Search for the cell housing the specified text and yield its (X, Y) center coordinate. 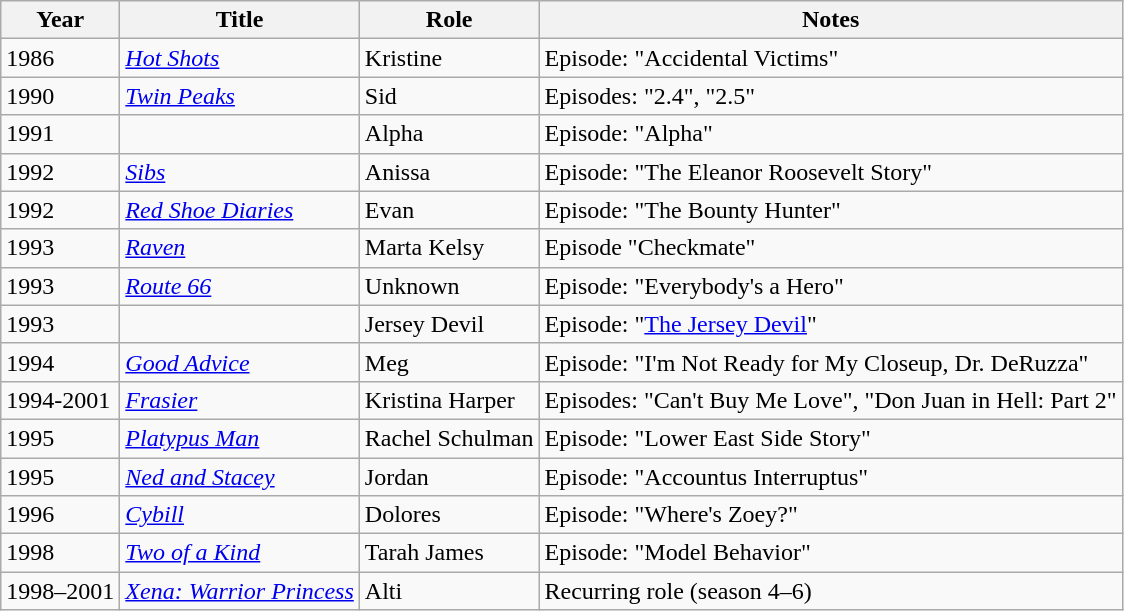
Marta Kelsy (449, 248)
Cybill (240, 515)
Route 66 (240, 286)
Sid (449, 96)
Alpha (449, 134)
Episode: "Accidental Victims" (830, 58)
Jordan (449, 477)
Episode: "Where's Zoey?" (830, 515)
Hot Shots (240, 58)
Episode: "Alpha" (830, 134)
Episode: "The Jersey Devil" (830, 324)
Frasier (240, 400)
Raven (240, 248)
1994-2001 (60, 400)
1990 (60, 96)
Xena: Warrior Princess (240, 591)
Platypus Man (240, 438)
Episode: "The Eleanor Roosevelt Story" (830, 172)
Notes (830, 20)
Episode: "Everybody's a Hero" (830, 286)
Year (60, 20)
Sibs (240, 172)
Meg (449, 362)
Episode: "Lower East Side Story" (830, 438)
1991 (60, 134)
Title (240, 20)
Ned and Stacey (240, 477)
1998 (60, 553)
1986 (60, 58)
Anissa (449, 172)
Dolores (449, 515)
Two of a Kind (240, 553)
Episodes: "Can't Buy Me Love", "Don Juan in Hell: Part 2" (830, 400)
1996 (60, 515)
Rachel Schulman (449, 438)
Episode: "Model Behavior" (830, 553)
Recurring role (season 4–6) (830, 591)
Good Advice (240, 362)
Jersey Devil (449, 324)
Red Shoe Diaries (240, 210)
Episode: "The Bounty Hunter" (830, 210)
Episode: "I'm Not Ready for My Closeup, Dr. DeRuzza" (830, 362)
Alti (449, 591)
Evan (449, 210)
Episode "Checkmate" (830, 248)
Tarah James (449, 553)
Kristina Harper (449, 400)
1994 (60, 362)
1998–2001 (60, 591)
Role (449, 20)
Episodes: "2.4", "2.5" (830, 96)
Unknown (449, 286)
Twin Peaks (240, 96)
Episode: "Accountus Interruptus" (830, 477)
Kristine (449, 58)
